Search for the cell housing the specified text and yield its (x, y) center coordinate. 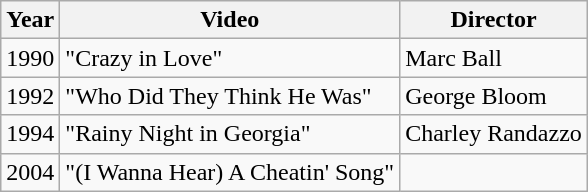
George Bloom (494, 96)
Director (494, 20)
"Crazy in Love" (230, 58)
Video (230, 20)
1990 (30, 58)
Marc Ball (494, 58)
"Rainy Night in Georgia" (230, 134)
"Who Did They Think He Was" (230, 96)
2004 (30, 172)
Charley Randazzo (494, 134)
1994 (30, 134)
"(I Wanna Hear) A Cheatin' Song" (230, 172)
1992 (30, 96)
Year (30, 20)
